Return [X, Y] of the center of cell containing provided text 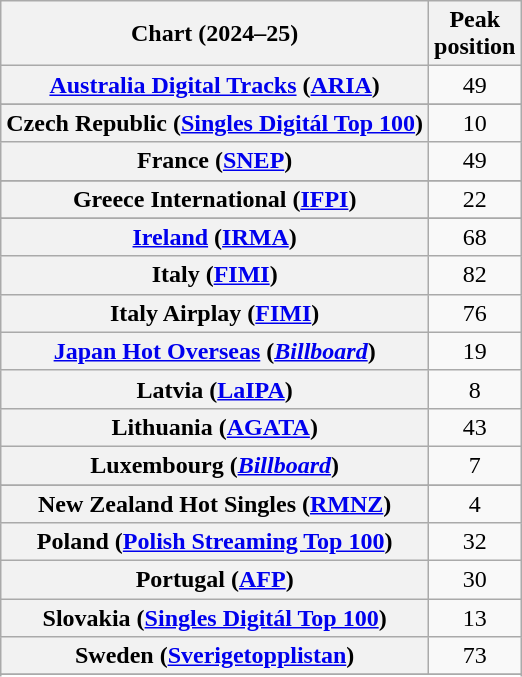
8 [475, 389]
68 [475, 237]
Peakposition [475, 34]
Poland (Polish Streaming Top 100) [215, 542]
7 [475, 465]
82 [475, 275]
Latvia (LaIPA) [215, 389]
Slovakia (Singles Digitál Top 100) [215, 618]
Sweden (Sverigetopplistan) [215, 656]
Italy Airplay (FIMI) [215, 313]
76 [475, 313]
Lithuania (AGATA) [215, 427]
Luxembourg (Billboard) [215, 465]
New Zealand Hot Singles (RMNZ) [215, 503]
32 [475, 542]
22 [475, 199]
73 [475, 656]
43 [475, 427]
30 [475, 580]
France (SNEP) [215, 161]
Portugal (AFP) [215, 580]
Chart (2024–25) [215, 34]
10 [475, 123]
Greece International (IFPI) [215, 199]
Italy (FIMI) [215, 275]
19 [475, 351]
13 [475, 618]
Australia Digital Tracks (ARIA) [215, 85]
Czech Republic (Singles Digitál Top 100) [215, 123]
Japan Hot Overseas (Billboard) [215, 351]
4 [475, 503]
Ireland (IRMA) [215, 237]
